Detect which cell encompasses the target text, then output its (X, Y) center coordinate. 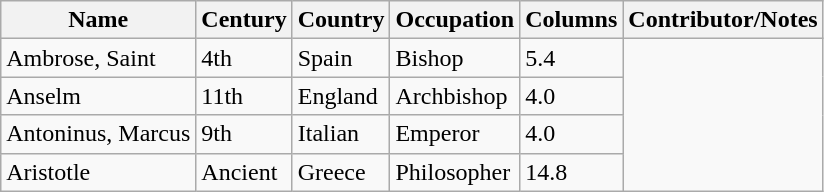
Ancient (244, 172)
Columns (572, 20)
Italian (341, 134)
Bishop (455, 58)
Country (341, 20)
Emperor (455, 134)
Antoninus, Marcus (98, 134)
Greece (341, 172)
Archbishop (455, 96)
Name (98, 20)
5.4 (572, 58)
Spain (341, 58)
14.8 (572, 172)
9th (244, 134)
England (341, 96)
11th (244, 96)
Contributor/Notes (723, 20)
Century (244, 20)
Ambrose, Saint (98, 58)
Occupation (455, 20)
Philosopher (455, 172)
Aristotle (98, 172)
4th (244, 58)
Anselm (98, 96)
